Identify which cell holds the provided text, then report its [X, Y] central coordinate. 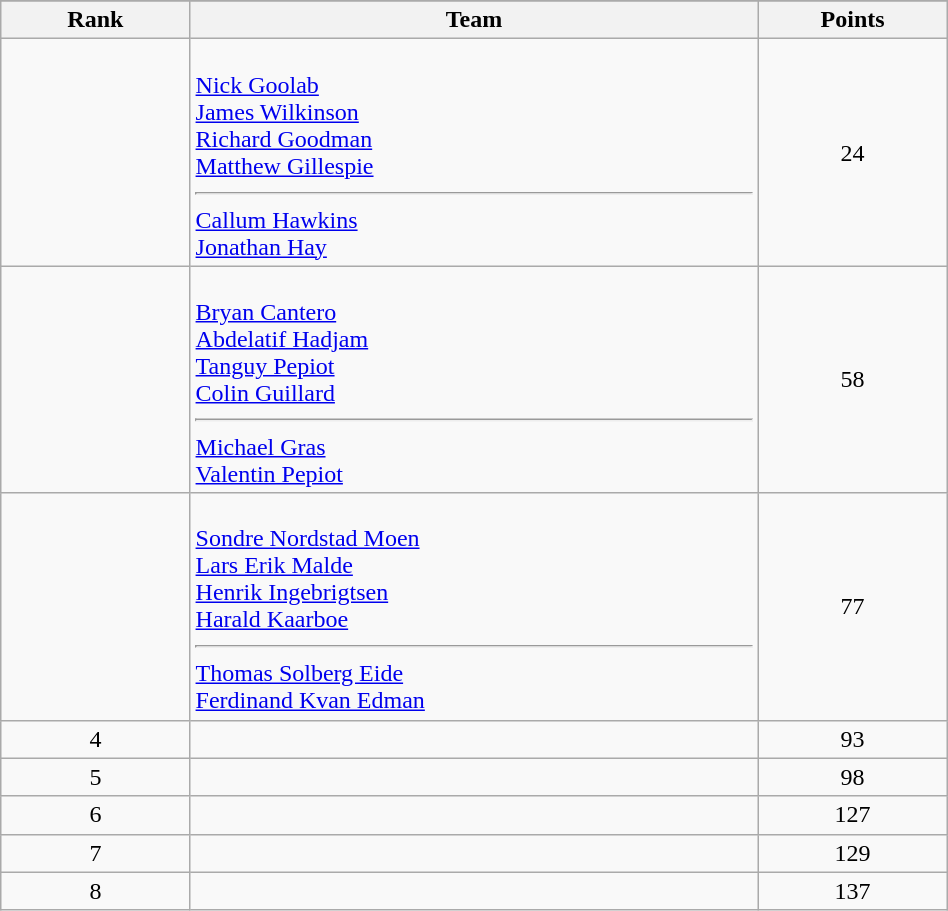
8 [96, 891]
129 [852, 853]
98 [852, 777]
6 [96, 815]
137 [852, 891]
Rank [96, 20]
Bryan CanteroAbdelatif HadjamTanguy PepiotColin GuillardMichael GrasValentin Pepiot [474, 380]
24 [852, 152]
93 [852, 739]
58 [852, 380]
7 [96, 853]
Points [852, 20]
Nick GoolabJames WilkinsonRichard GoodmanMatthew GillespieCallum HawkinsJonathan Hay [474, 152]
127 [852, 815]
Team [474, 20]
5 [96, 777]
77 [852, 606]
4 [96, 739]
Sondre Nordstad MoenLars Erik MaldeHenrik IngebrigtsenHarald KaarboeThomas Solberg EideFerdinand Kvan Edman [474, 606]
